Detect which cell encompasses the target text, then output its [x, y] center coordinate. 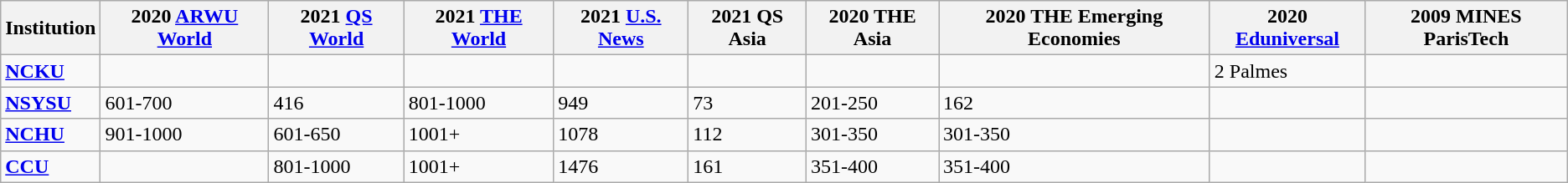
2009 MINES ParisTech [1467, 28]
161 [747, 166]
NCKU [50, 71]
2021 U.S. News [622, 28]
416 [337, 103]
601-700 [184, 103]
2021 THE World [478, 28]
2020 ARWU World [184, 28]
2020 Eduniversal [1287, 28]
NCHU [50, 135]
1476 [622, 166]
2021 QS Asia [747, 28]
2020 THE Asia [873, 28]
73 [747, 103]
2020 THE Emerging Economies [1074, 28]
1078 [622, 135]
NSYSU [50, 103]
201-250 [873, 103]
CCU [50, 166]
901-1000 [184, 135]
112 [747, 135]
949 [622, 103]
2 Palmes [1287, 71]
162 [1074, 103]
2021 QS World [337, 28]
Institution [50, 28]
601-650 [337, 135]
